Determine the [x, y] coordinate at the center of the cell enclosing the given text.  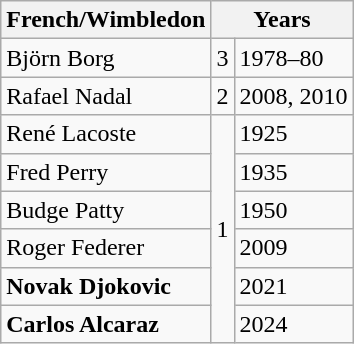
1978–80 [294, 58]
French/Wimbledon [106, 20]
Years [282, 20]
René Lacoste [106, 134]
2021 [294, 286]
Budge Patty [106, 210]
Rafael Nadal [106, 96]
3 [222, 58]
Björn Borg [106, 58]
1950 [294, 210]
Carlos Alcaraz [106, 324]
1925 [294, 134]
Fred Perry [106, 172]
2009 [294, 248]
2008, 2010 [294, 96]
1 [222, 229]
Novak Djokovic [106, 286]
2024 [294, 324]
1935 [294, 172]
2 [222, 96]
Roger Federer [106, 248]
